Identify which cell holds the provided text, then report its [x, y] central coordinate. 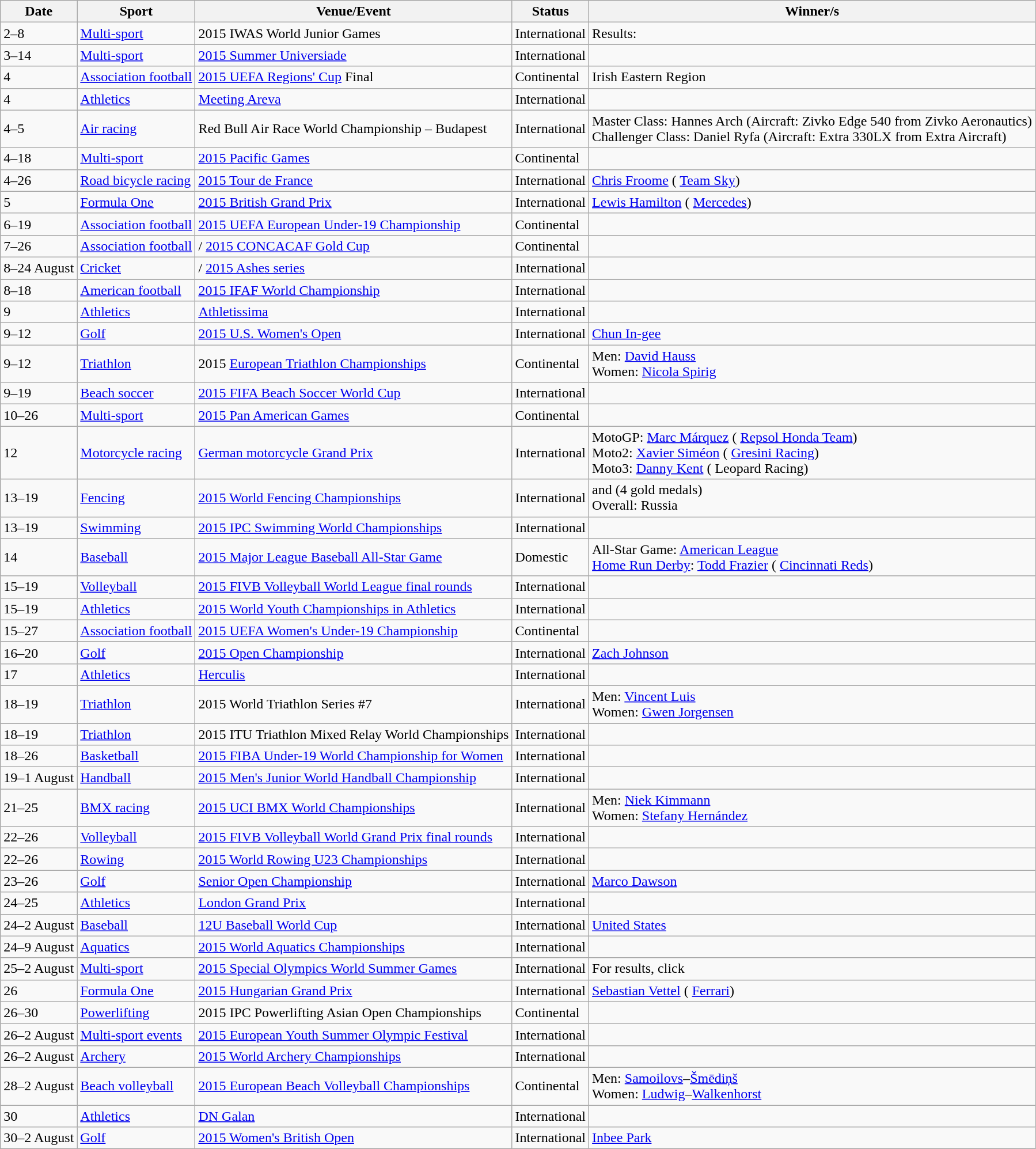
Cricket [136, 268]
2015 Major League Baseball All-Star Game [354, 558]
Winner/s [812, 12]
Lewis Hamilton ( Mercedes) [812, 202]
Sebastian Vettel ( Ferrari) [812, 991]
DN Galan [354, 1116]
2015 World Fencing Championships [354, 498]
Date [39, 12]
Status [551, 12]
10–26 [39, 415]
2015 Pan American Games [354, 415]
Men: David HaussWomen: Nicola Spirig [812, 364]
Inbee Park [812, 1138]
Men: Vincent LuisWomen: Gwen Jorgensen [812, 704]
2015 FIFA Beach Soccer World Cup [354, 393]
26–30 [39, 1013]
Domestic [551, 558]
19–1 August [39, 778]
2–8 [39, 33]
2015 U.S. Women's Open [354, 334]
24–2 August [39, 925]
2015 IPC Powerlifting Asian Open Championships [354, 1013]
2015 British Grand Prix [354, 202]
25–2 August [39, 969]
2015 Special Olympics World Summer Games [354, 969]
Powerlifting [136, 1013]
26 [39, 991]
Chris Froome ( Team Sky) [812, 180]
Men: Niek KimmannWomen: Stefany Hernández [812, 807]
American football [136, 290]
Fencing [136, 498]
Aquatics [136, 947]
Results: [812, 33]
Multi-sport events [136, 1034]
2015 World Triathlon Series #7 [354, 704]
2015 IPC Swimming World Championships [354, 528]
All-Star Game: American LeagueHome Run Derby: Todd Frazier ( Cincinnati Reds) [812, 558]
Rowing [136, 859]
2015 IFAF World Championship [354, 290]
16–20 [39, 653]
7–26 [39, 246]
17 [39, 674]
Sport [136, 12]
Basketball [136, 756]
28–2 August [39, 1086]
8–18 [39, 290]
2015 UEFA Women's Under-19 Championship [354, 631]
6–19 [39, 224]
Beach soccer [136, 393]
Irish Eastern Region [812, 77]
2015 IWAS World Junior Games [354, 33]
Senior Open Championship [354, 881]
18–26 [39, 756]
2015 Men's Junior World Handball Championship [354, 778]
2015 European Triathlon Championships [354, 364]
Men: Samoilovs–ŠmēdiņšWomen: Ludwig–Walkenhorst [812, 1086]
Chun In-gee [812, 334]
/ 2015 Ashes series [354, 268]
24–9 August [39, 947]
3–14 [39, 55]
4–5 [39, 129]
2015 UEFA European Under-19 Championship [354, 224]
Archery [136, 1056]
Road bicycle racing [136, 180]
2015 Summer Universiade [354, 55]
Beach volleyball [136, 1086]
2015 World Rowing U23 Championships [354, 859]
21–25 [39, 807]
2015 World Archery Championships [354, 1056]
Air racing [136, 129]
United States [812, 925]
30–2 August [39, 1138]
2015 ITU Triathlon Mixed Relay World Championships [354, 734]
2015 UEFA Regions' Cup Final [354, 77]
For results, click [812, 969]
4–26 [39, 180]
Master Class: Hannes Arch (Aircraft: Zivko Edge 540 from Zivko Aeronautics)Challenger Class: Daniel Ryfa (Aircraft: Extra 330LX from Extra Aircraft) [812, 129]
2015 Pacific Games [354, 158]
2015 Women's British Open [354, 1138]
Handball [136, 778]
15–27 [39, 631]
23–26 [39, 881]
5 [39, 202]
Meeting Areva [354, 99]
2015 UCI BMX World Championships [354, 807]
Athletissima [354, 312]
German motorcycle Grand Prix [354, 453]
Zach Johnson [812, 653]
9–19 [39, 393]
4–18 [39, 158]
14 [39, 558]
MotoGP: Marc Márquez ( Repsol Honda Team)Moto2: Xavier Siméon ( Gresini Racing)Moto3: Danny Kent ( Leopard Racing) [812, 453]
2015 Tour de France [354, 180]
Swimming [136, 528]
BMX racing [136, 807]
Red Bull Air Race World Championship – Budapest [354, 129]
12U Baseball World Cup [354, 925]
London Grand Prix [354, 903]
2015 European Youth Summer Olympic Festival [354, 1034]
2015 European Beach Volleyball Championships [354, 1086]
2015 Hungarian Grand Prix [354, 991]
9 [39, 312]
30 [39, 1116]
and (4 gold medals)Overall: Russia [812, 498]
2015 World Youth Championships in Athletics [354, 609]
2015 World Aquatics Championships [354, 947]
/ 2015 CONCACAF Gold Cup [354, 246]
Marco Dawson [812, 881]
24–25 [39, 903]
12 [39, 453]
Motorcycle racing [136, 453]
2015 FIVB Volleyball World Grand Prix final rounds [354, 837]
2015 Open Championship [354, 653]
Herculis [354, 674]
2015 FIBA Under-19 World Championship for Women [354, 756]
2015 FIVB Volleyball World League final rounds [354, 587]
8–24 August [39, 268]
Venue/Event [354, 12]
